Pinpoint the cell where the given text exists, returning its [x, y] midpoint coordinate. 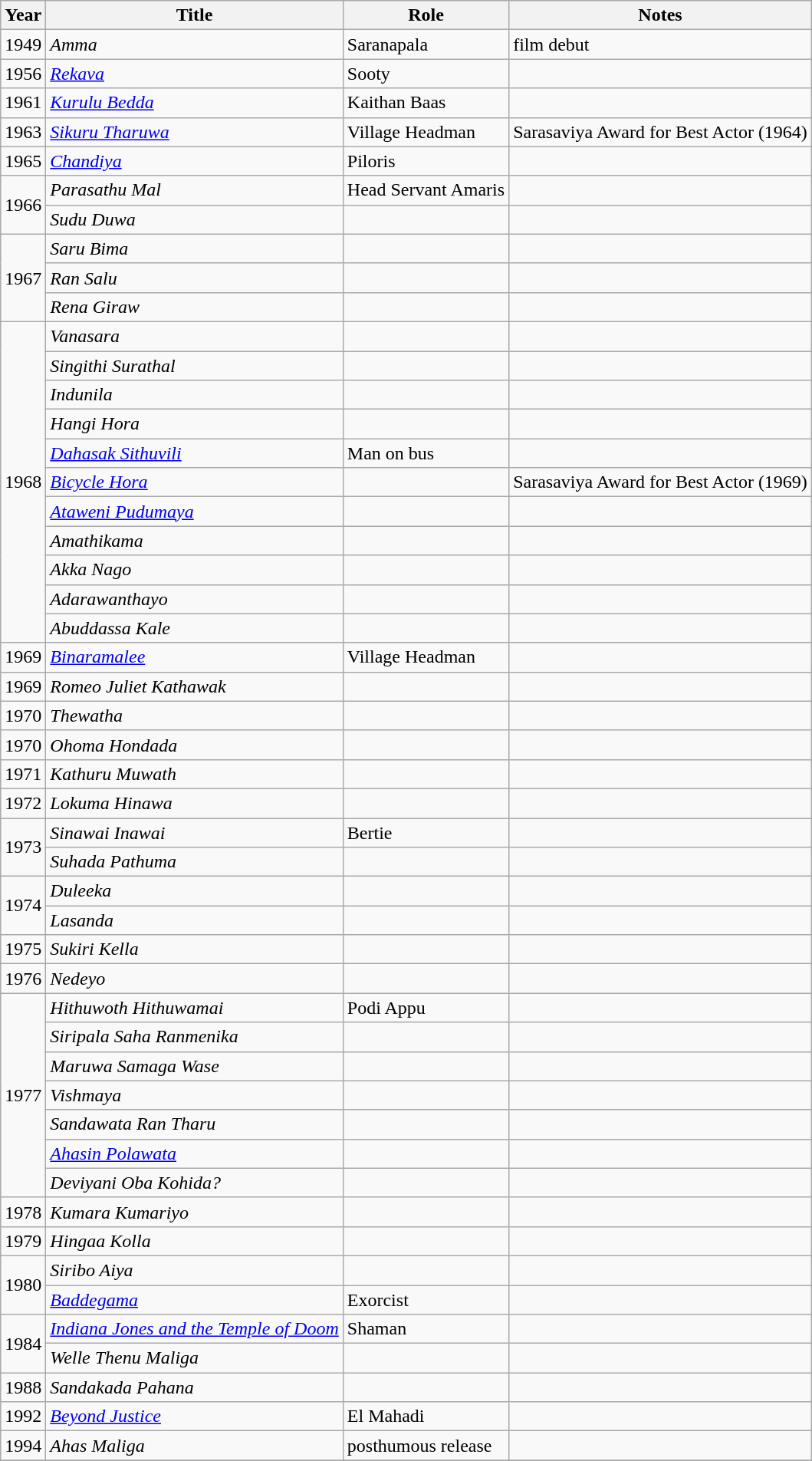
1988 [23, 1387]
Parasathu Mal [195, 190]
Amma [195, 44]
film debut [661, 44]
1976 [23, 979]
Amathikama [195, 541]
Sinawai Inawai [195, 832]
1956 [23, 74]
Head Servant Amaris [426, 190]
Welle Thenu Maliga [195, 1358]
1966 [23, 205]
Rena Giraw [195, 307]
Binaramalee [195, 657]
Siripala Saha Ranmenika [195, 1037]
Lasanda [195, 920]
Deviyani Oba Kohida? [195, 1183]
Sandawata Ran Tharu [195, 1124]
Bicycle Hora [195, 482]
Sandakada Pahana [195, 1387]
Lokuma Hinawa [195, 803]
1968 [23, 482]
Ran Salu [195, 278]
Vishmaya [195, 1095]
Ataweni Pudumaya [195, 512]
Abuddassa Kale [195, 628]
Indunila [195, 395]
1984 [23, 1344]
Rekava [195, 74]
Beyond Justice [195, 1417]
Ahasin Polawata [195, 1153]
Suhada Pathuma [195, 862]
Saranapala [426, 44]
1992 [23, 1417]
1975 [23, 949]
Saru Bima [195, 248]
Vanasara [195, 336]
Romeo Juliet Kathawak [195, 686]
Shaman [426, 1329]
Hingaa Kolla [195, 1241]
Sarasaviya Award for Best Actor (1964) [661, 132]
1972 [23, 803]
El Mahadi [426, 1417]
Sukiri Kella [195, 949]
Kumara Kumariyo [195, 1212]
Title [195, 15]
1980 [23, 1285]
Chandiya [195, 161]
Maruwa Samaga Wase [195, 1066]
Bertie [426, 832]
Piloris [426, 161]
1963 [23, 132]
Dahasak Sithuvili [195, 453]
Nedeyo [195, 979]
1979 [23, 1241]
1978 [23, 1212]
Duleeka [195, 891]
Ohoma Hondada [195, 745]
Year [23, 15]
Exorcist [426, 1300]
1973 [23, 847]
Siribo Aiya [195, 1270]
1961 [23, 103]
Akka Nago [195, 570]
Hithuwoth Hithuwamai [195, 1008]
1974 [23, 906]
Notes [661, 15]
Baddegama [195, 1300]
Ahas Maliga [195, 1446]
Kurulu Bedda [195, 103]
Singithi Surathal [195, 366]
Kaithan Baas [426, 103]
Sudu Duwa [195, 219]
Indiana Jones and the Temple of Doom [195, 1329]
1965 [23, 161]
Thewatha [195, 716]
1994 [23, 1446]
Kathuru Muwath [195, 774]
1977 [23, 1095]
1967 [23, 278]
posthumous release [426, 1446]
Role [426, 15]
Man on bus [426, 453]
Adarawanthayo [195, 599]
Hangi Hora [195, 424]
Sarasaviya Award for Best Actor (1969) [661, 482]
1971 [23, 774]
Sikuru Tharuwa [195, 132]
Podi Appu [426, 1008]
Sooty [426, 74]
1949 [23, 44]
